Capture the cell that displays the provided text and extract its [X, Y] central coordinate. 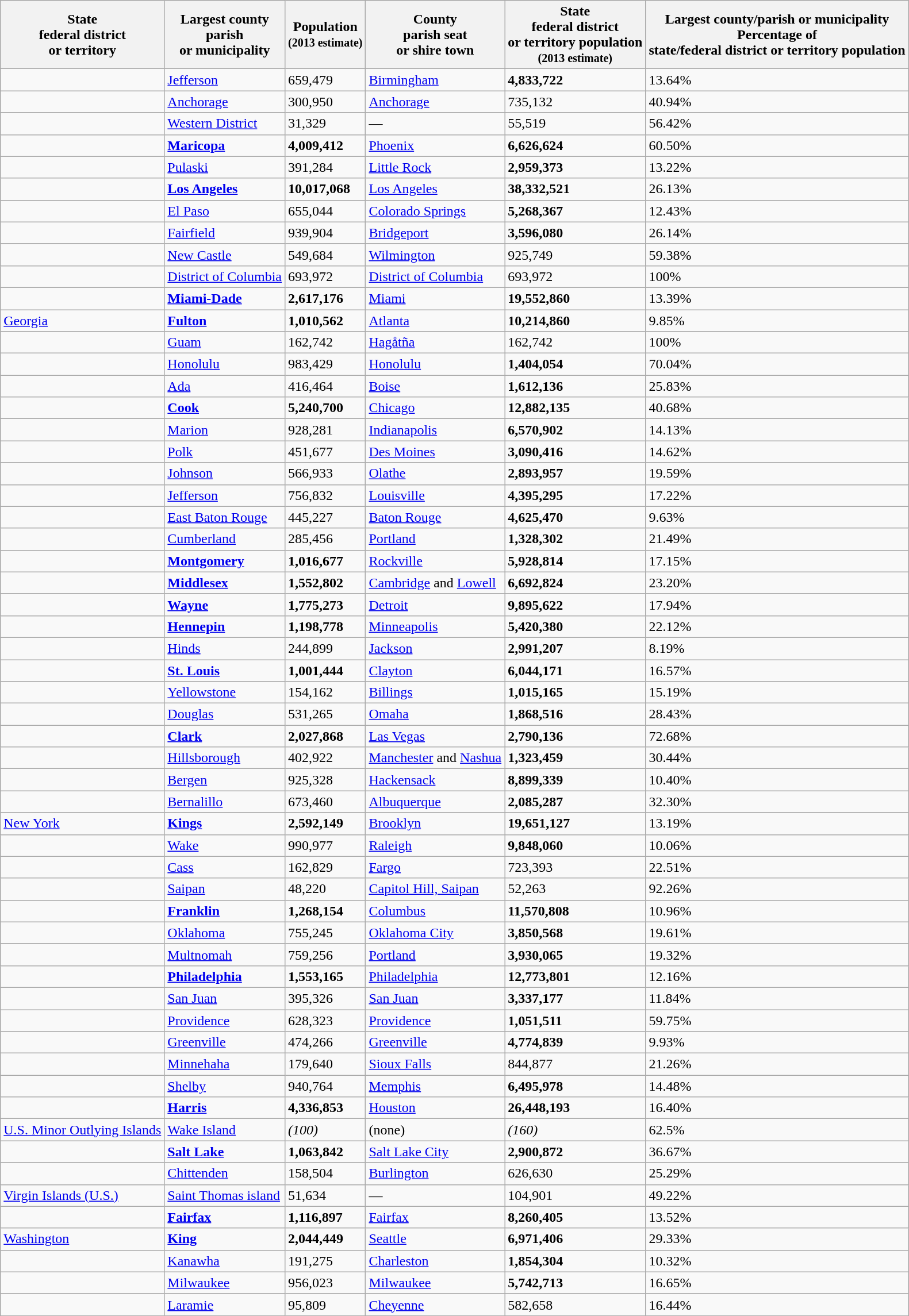
Sioux Falls [435, 1064]
Baton Rouge [435, 517]
1,868,516 [575, 714]
Douglas [225, 714]
Ada [225, 386]
Statefederal district or territory [83, 34]
28.43% [777, 714]
Charleston [435, 1261]
3,596,080 [575, 233]
Hennepin [225, 626]
Kings [225, 824]
244,899 [325, 648]
31,329 [325, 124]
154,162 [325, 692]
759,256 [325, 955]
Hackensack [435, 780]
East Baton Rouge [225, 517]
755,245 [325, 933]
Olathe [435, 474]
1,854,304 [575, 1261]
3,090,416 [575, 452]
2,027,868 [325, 736]
10.32% [777, 1261]
4,625,470 [575, 517]
Johnson [225, 474]
756,832 [325, 495]
13.39% [777, 298]
Hillsborough [225, 758]
19.59% [777, 474]
Minneapolis [435, 626]
Brooklyn [435, 824]
Burlington [435, 1173]
Cambridge and Lowell [435, 583]
10.06% [777, 845]
17.15% [777, 561]
Largest county/parish or municipality Percentage ofstate/federal district or territory population [777, 34]
Albuquerque [435, 802]
26,448,193 [575, 1108]
21.26% [777, 1064]
Des Moines [435, 452]
4,336,853 [325, 1108]
Polk [225, 452]
Harris [225, 1108]
23.20% [777, 583]
179,640 [325, 1064]
9,895,622 [575, 605]
4,395,295 [575, 495]
Colorado Springs [435, 211]
2,991,207 [575, 648]
95,809 [325, 1305]
19,651,127 [575, 824]
6,495,978 [575, 1086]
11.84% [777, 998]
Montgomery [225, 561]
59.38% [777, 255]
(none) [435, 1130]
531,265 [325, 714]
Saint Thomas island [225, 1195]
104,901 [575, 1195]
Cumberland [225, 539]
395,326 [325, 998]
Columbus [435, 911]
451,677 [325, 452]
Chicago [435, 408]
8.19% [777, 648]
939,904 [325, 233]
Manchester and Nashua [435, 758]
2,592,149 [325, 824]
22.51% [777, 867]
3,930,065 [575, 955]
25.83% [777, 386]
16.65% [777, 1283]
13.64% [777, 80]
Georgia [83, 320]
Shelby [225, 1086]
402,922 [325, 758]
16.44% [777, 1305]
1,268,154 [325, 911]
Middlesex [225, 583]
Minnehaha [225, 1064]
6,971,406 [575, 1239]
Bergen [225, 780]
1,198,778 [325, 626]
48,220 [325, 889]
26.14% [777, 233]
285,456 [325, 539]
628,323 [325, 1020]
13.22% [777, 167]
162,829 [325, 867]
12,773,801 [575, 976]
Miami-Dade [225, 298]
Little Rock [435, 167]
29.33% [777, 1239]
Hinds [225, 648]
940,764 [325, 1086]
2,790,136 [575, 736]
Omaha [435, 714]
92.26% [777, 889]
Saipan [225, 889]
5,742,713 [575, 1283]
Countyparish seat or shire town [435, 34]
Fargo [435, 867]
Clark [225, 736]
17.94% [777, 605]
30.44% [777, 758]
Boise [435, 386]
6,570,902 [575, 430]
60.50% [777, 145]
Marion [225, 430]
2,617,176 [325, 298]
10,017,068 [325, 189]
Virgin Islands (U.S.) [83, 1195]
12,882,135 [575, 408]
9,848,060 [575, 845]
12.43% [777, 211]
19,552,860 [575, 298]
U.S. Minor Outlying Islands [83, 1130]
Guam [225, 343]
Wayne [225, 605]
1,552,802 [325, 583]
52,263 [575, 889]
22.12% [777, 626]
Memphis [435, 1086]
16.40% [777, 1108]
Multnomah [225, 955]
8,899,339 [575, 780]
Clayton [435, 671]
9.63% [777, 517]
4,009,412 [325, 145]
59.75% [777, 1020]
Chittenden [225, 1173]
13.19% [777, 824]
19.61% [777, 933]
8,260,405 [575, 1217]
5,268,367 [575, 211]
17.22% [777, 495]
6,626,624 [575, 145]
Raleigh [435, 845]
1,010,562 [325, 320]
Salt Lake [225, 1152]
51,634 [325, 1195]
659,479 [325, 80]
New York [83, 824]
55,519 [575, 124]
Jackson [435, 648]
1,612,136 [575, 386]
925,749 [575, 255]
Largest countyparish or municipality [225, 34]
925,328 [325, 780]
(160) [575, 1130]
(100) [325, 1130]
14.13% [777, 430]
735,132 [575, 102]
582,658 [575, 1305]
Bridgeport [435, 233]
12.16% [777, 976]
6,044,171 [575, 671]
Houston [435, 1108]
1,404,054 [575, 364]
Bernalillo [225, 802]
626,630 [575, 1173]
Billings [435, 692]
6,692,824 [575, 583]
Washington [83, 1239]
Western District [225, 124]
673,460 [325, 802]
Fulton [225, 320]
Fairfield [225, 233]
3,850,568 [575, 933]
Population (2013 estimate) [325, 34]
9.93% [777, 1042]
Salt Lake City [435, 1152]
723,393 [575, 867]
1,016,677 [325, 561]
Yellowstone [225, 692]
Laramie [225, 1305]
983,429 [325, 364]
1,328,302 [575, 539]
1,015,165 [575, 692]
2,044,449 [325, 1239]
2,959,373 [575, 167]
391,284 [325, 167]
1,775,273 [325, 605]
Statefederal district or territory population (2013 estimate) [575, 34]
956,023 [325, 1283]
14.48% [777, 1086]
16.57% [777, 671]
13.52% [777, 1217]
Rockville [435, 561]
38,332,521 [575, 189]
928,281 [325, 430]
32.30% [777, 802]
Kanawha [225, 1261]
Oklahoma City [435, 933]
416,464 [325, 386]
10.96% [777, 911]
56.42% [777, 124]
990,977 [325, 845]
Detroit [435, 605]
10,214,860 [575, 320]
Seattle [435, 1239]
Franklin [225, 911]
72.68% [777, 736]
26.13% [777, 189]
Louisville [435, 495]
Phoenix [435, 145]
1,116,897 [325, 1217]
Las Vegas [435, 736]
844,877 [575, 1064]
1,063,842 [325, 1152]
Indianapolis [435, 430]
2,893,957 [575, 474]
40.94% [777, 102]
2,900,872 [575, 1152]
15.19% [777, 692]
40.68% [777, 408]
5,240,700 [325, 408]
14.62% [777, 452]
70.04% [777, 364]
5,420,380 [575, 626]
655,044 [325, 211]
49.22% [777, 1195]
2,085,287 [575, 802]
Cass [225, 867]
36.67% [777, 1152]
566,933 [325, 474]
Wake [225, 845]
11,570,808 [575, 911]
Oklahoma [225, 933]
1,001,444 [325, 671]
El Paso [225, 211]
5,928,814 [575, 561]
St. Louis [225, 671]
3,337,177 [575, 998]
Wake Island [225, 1130]
Cheyenne [435, 1305]
21.49% [777, 539]
Birmingham [435, 80]
Capitol Hill, Saipan [435, 889]
Miami [435, 298]
1,051,511 [575, 1020]
Cook [225, 408]
4,833,722 [575, 80]
1,553,165 [325, 976]
191,275 [325, 1261]
10.40% [777, 780]
1,323,459 [575, 758]
Hagåtña [435, 343]
King [225, 1239]
300,950 [325, 102]
25.29% [777, 1173]
Maricopa [225, 145]
Wilmington [435, 255]
158,504 [325, 1173]
9.85% [777, 320]
474,266 [325, 1042]
445,227 [325, 517]
Atlanta [435, 320]
Pulaski [225, 167]
19.32% [777, 955]
549,684 [325, 255]
4,774,839 [575, 1042]
New Castle [225, 255]
62.5% [777, 1130]
